Pinpoint the cell where the given text exists, returning its [X, Y] midpoint coordinate. 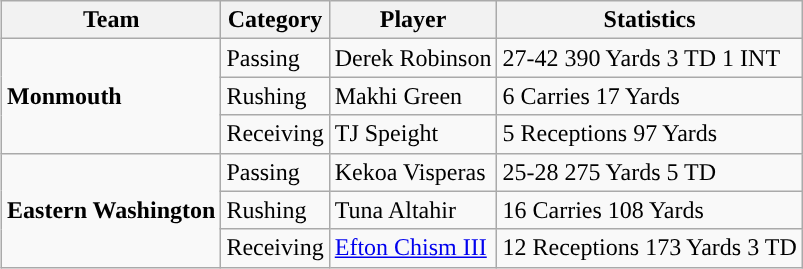
TJ Speight [413, 134]
12 Receptions 173 Yards 3 TD [650, 248]
Derek Robinson [413, 58]
Team [112, 20]
Tuna Altahir [413, 210]
Monmouth [112, 96]
25-28 275 Yards 5 TD [650, 172]
Efton Chism III [413, 248]
Statistics [650, 20]
6 Carries 17 Yards [650, 96]
Category [275, 20]
5 Receptions 97 Yards [650, 134]
Player [413, 20]
27-42 390 Yards 3 TD 1 INT [650, 58]
Eastern Washington [112, 210]
16 Carries 108 Yards [650, 210]
Kekoa Visperas [413, 172]
Makhi Green [413, 96]
